Identify which cell holds the provided text, then report its (x, y) central coordinate. 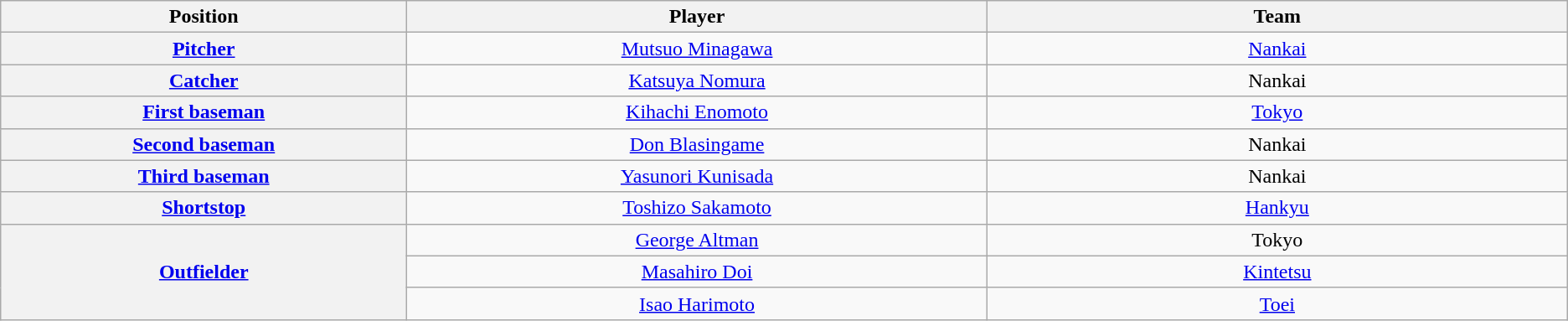
Masahiro Doi (697, 272)
Don Blasingame (697, 144)
Second baseman (204, 144)
Shortstop (204, 208)
George Altman (697, 240)
Position (204, 17)
Kintetsu (1277, 272)
Toei (1277, 303)
Toshizo Sakamoto (697, 208)
Outfielder (204, 272)
Third baseman (204, 176)
Katsuya Nomura (697, 80)
Catcher (204, 80)
Team (1277, 17)
First baseman (204, 112)
Yasunori Kunisada (697, 176)
Kihachi Enomoto (697, 112)
Player (697, 17)
Isao Harimoto (697, 303)
Mutsuo Minagawa (697, 49)
Pitcher (204, 49)
Hankyu (1277, 208)
